For the text-containing cell, return its midpoint in [x, y] coordinate format. 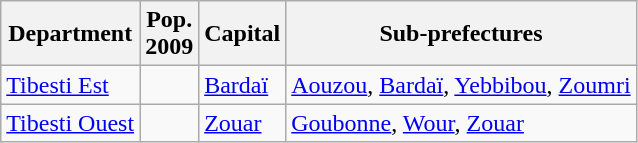
Tibesti Est [70, 85]
Department [70, 34]
Capital [242, 34]
Aouzou, Bardaï, Yebbibou, Zoumri [461, 85]
Zouar [242, 123]
Tibesti Ouest [70, 123]
Bardaï [242, 85]
Sub-prefectures [461, 34]
Pop.2009 [170, 34]
Goubonne, Wour, Zouar [461, 123]
